Locate the cell with the specified text and output its [X, Y] center coordinate. 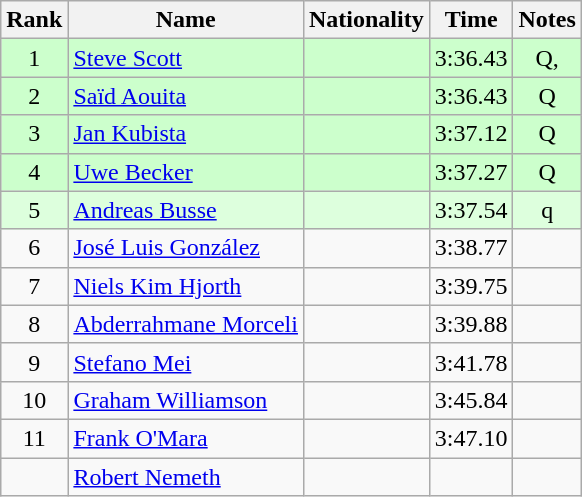
3:41.78 [471, 362]
Rank [34, 20]
Uwe Becker [186, 172]
6 [34, 248]
Name [186, 20]
3:38.77 [471, 248]
Niels Kim Hjorth [186, 286]
7 [34, 286]
Frank O'Mara [186, 438]
3:45.84 [471, 400]
11 [34, 438]
Andreas Busse [186, 210]
Robert Nemeth [186, 477]
3:37.27 [471, 172]
1 [34, 58]
3 [34, 134]
3:47.10 [471, 438]
5 [34, 210]
Notes [547, 20]
Abderrahmane Morceli [186, 324]
3:39.75 [471, 286]
Saïd Aouita [186, 96]
q [547, 210]
3:39.88 [471, 324]
Time [471, 20]
2 [34, 96]
3:37.12 [471, 134]
Graham Williamson [186, 400]
8 [34, 324]
9 [34, 362]
Q, [547, 58]
Nationality [366, 20]
3:37.54 [471, 210]
Steve Scott [186, 58]
Stefano Mei [186, 362]
10 [34, 400]
José Luis González [186, 248]
4 [34, 172]
Jan Kubista [186, 134]
